From the cell containing the given text, extract its center point as (X, Y) coordinate. 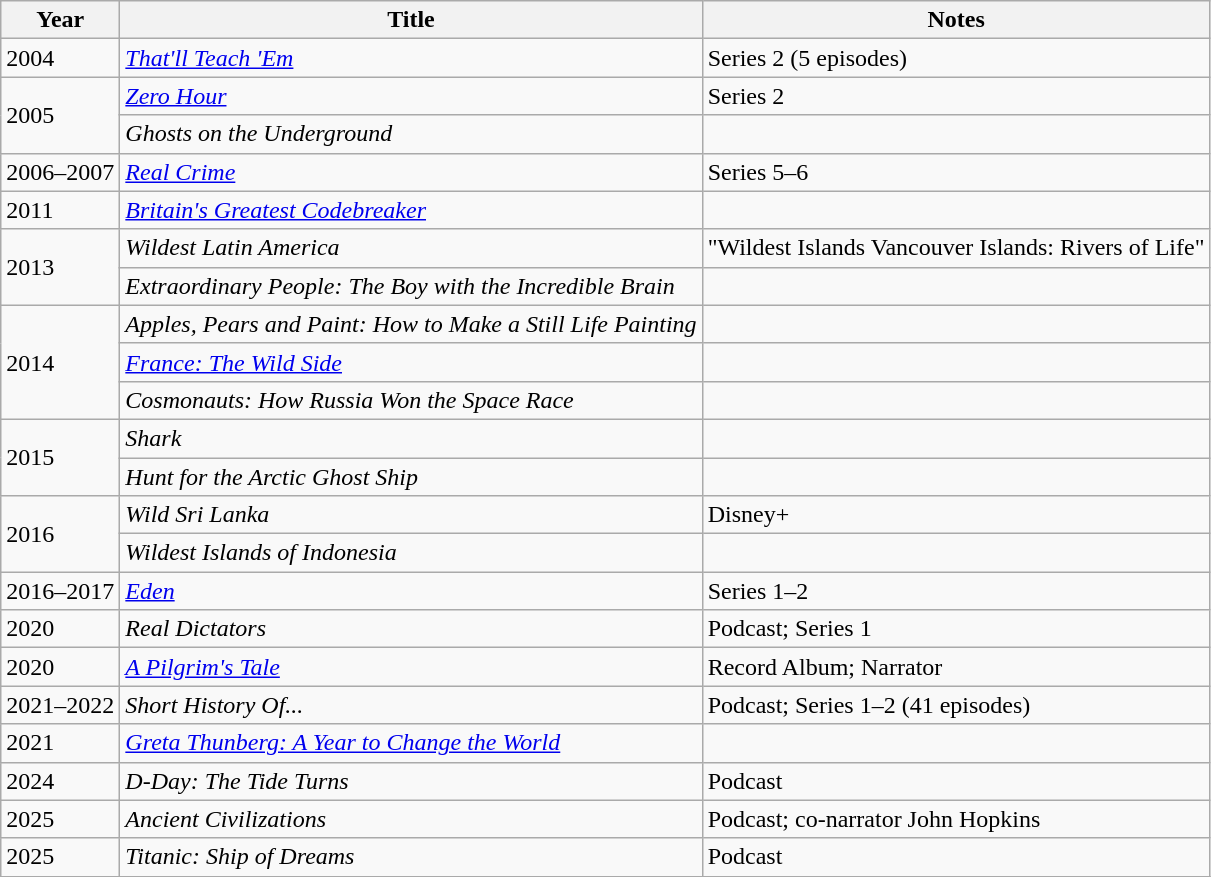
Series 1–2 (956, 591)
Ghosts on the Underground (411, 134)
2005 (60, 115)
Short History Of... (411, 705)
Year (60, 20)
Hunt for the Arctic Ghost Ship (411, 477)
Real Crime (411, 172)
2015 (60, 457)
"Wildest Islands Vancouver Islands: Rivers of Life" (956, 248)
2016 (60, 534)
Wild Sri Lanka (411, 515)
Podcast; co-narrator John Hopkins (956, 819)
2011 (60, 210)
Notes (956, 20)
2004 (60, 58)
Britain's Greatest Codebreaker (411, 210)
2006–2007 (60, 172)
2013 (60, 267)
A Pilgrim's Tale (411, 667)
Wildest Latin America (411, 248)
Shark (411, 438)
Real Dictators (411, 629)
D-Day: The Tide Turns (411, 781)
Apples, Pears and Paint: How to Make a Still Life Painting (411, 324)
That'll Teach 'Em (411, 58)
Wildest Islands of Indonesia (411, 553)
Podcast; Series 1–2 (41 episodes) (956, 705)
Podcast; Series 1 (956, 629)
Series 2 (956, 96)
Titanic: Ship of Dreams (411, 857)
2016–2017 (60, 591)
Cosmonauts: How Russia Won the Space Race (411, 400)
Disney+ (956, 515)
Record Album; Narrator (956, 667)
Eden (411, 591)
Series 2 (5 episodes) (956, 58)
Extraordinary People: The Boy with the Incredible Brain (411, 286)
Series 5–6 (956, 172)
France: The Wild Side (411, 362)
Ancient Civilizations (411, 819)
2024 (60, 781)
2021 (60, 743)
2014 (60, 362)
2021–2022 (60, 705)
Title (411, 20)
Zero Hour (411, 96)
Greta Thunberg: A Year to Change the World (411, 743)
